Find where the given text appears and provide that cell's center as [x, y] coordinate. 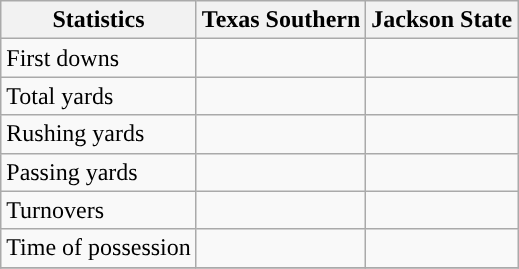
Rushing yards [99, 134]
Total yards [99, 96]
Statistics [99, 20]
First downs [99, 58]
Time of possession [99, 248]
Jackson State [442, 20]
Texas Southern [281, 20]
Turnovers [99, 210]
Passing yards [99, 172]
